For the text-containing cell, return its midpoint in [x, y] coordinate format. 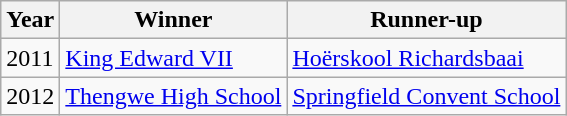
Winner [174, 20]
2012 [30, 96]
Year [30, 20]
Thengwe High School [174, 96]
Springfield Convent School [426, 96]
King Edward VII [174, 58]
Runner-up [426, 20]
Hoërskool Richardsbaai [426, 58]
2011 [30, 58]
